For the text-containing cell, return its midpoint in [x, y] coordinate format. 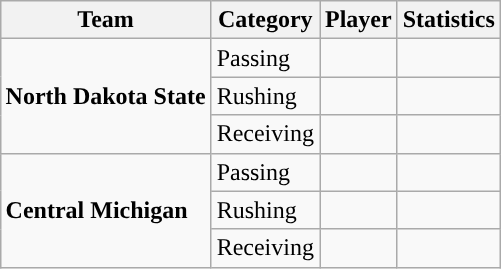
Team [106, 20]
Player [359, 20]
Category [265, 20]
Central Michigan [106, 210]
North Dakota State [106, 96]
Statistics [448, 20]
